For the text-containing cell, return its midpoint in (X, Y) coordinate format. 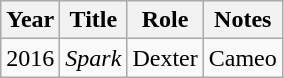
Role (165, 20)
Notes (242, 20)
Dexter (165, 58)
2016 (30, 58)
Spark (94, 58)
Title (94, 20)
Cameo (242, 58)
Year (30, 20)
